Scan for the cell matching the given text and deliver its [X, Y] coordinate at center. 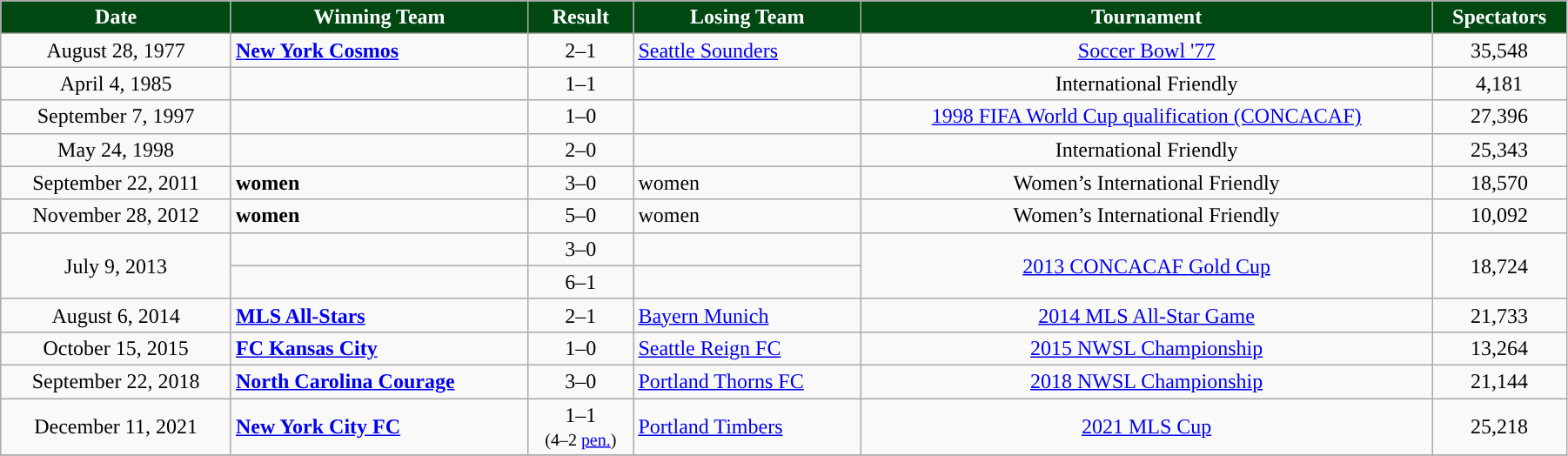
New York Cosmos [379, 50]
27,396 [1500, 117]
2021 MLS Cup [1147, 426]
Winning Team [379, 17]
December 11, 2021 [117, 426]
2018 NWSL Championship [1147, 381]
1998 FIFA World Cup qualification (CONCACAF) [1147, 117]
Portland Timbers [747, 426]
2013 CONCACAF Gold Cup [1147, 265]
August 28, 1977 [117, 50]
New York City FC [379, 426]
May 24, 1998 [117, 150]
5–0 [581, 216]
Seattle Reign FC [747, 348]
Soccer Bowl '77 [1147, 50]
September 7, 1997 [117, 117]
6–1 [581, 282]
2015 NWSL Championship [1147, 348]
Result [581, 17]
Date [117, 17]
25,343 [1500, 150]
18,724 [1500, 265]
Seattle Sounders [747, 50]
21,733 [1500, 315]
July 9, 2013 [117, 265]
April 4, 1985 [117, 84]
21,144 [1500, 381]
August 6, 2014 [117, 315]
1–1 (4–2 pen.) [581, 426]
October 15, 2015 [117, 348]
2014 MLS All-Star Game [1147, 315]
25,218 [1500, 426]
2–0 [581, 150]
FC Kansas City [379, 348]
1–1 [581, 84]
35,548 [1500, 50]
18,570 [1500, 183]
November 28, 2012 [117, 216]
North Carolina Courage [379, 381]
Spectators [1500, 17]
September 22, 2018 [117, 381]
Portland Thorns FC [747, 381]
MLS All-Stars [379, 315]
10,092 [1500, 216]
13,264 [1500, 348]
Bayern Munich [747, 315]
Tournament [1147, 17]
September 22, 2011 [117, 183]
4,181 [1500, 84]
Losing Team [747, 17]
